Provide the [X, Y] coordinate of the cell's center where the given text is located.  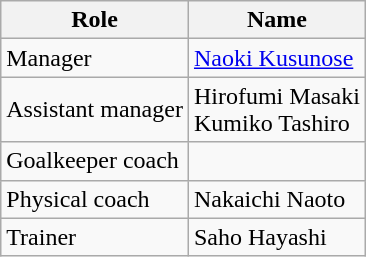
Name [276, 20]
Goalkeeper coach [95, 161]
Trainer [95, 237]
Hirofumi Masaki Kumiko Tashiro [276, 110]
Manager [95, 58]
Nakaichi Naoto [276, 199]
Naoki Kusunose [276, 58]
Role [95, 20]
Saho Hayashi [276, 237]
Assistant manager [95, 110]
Physical coach [95, 199]
